Return [X, Y] of the center of cell containing provided text 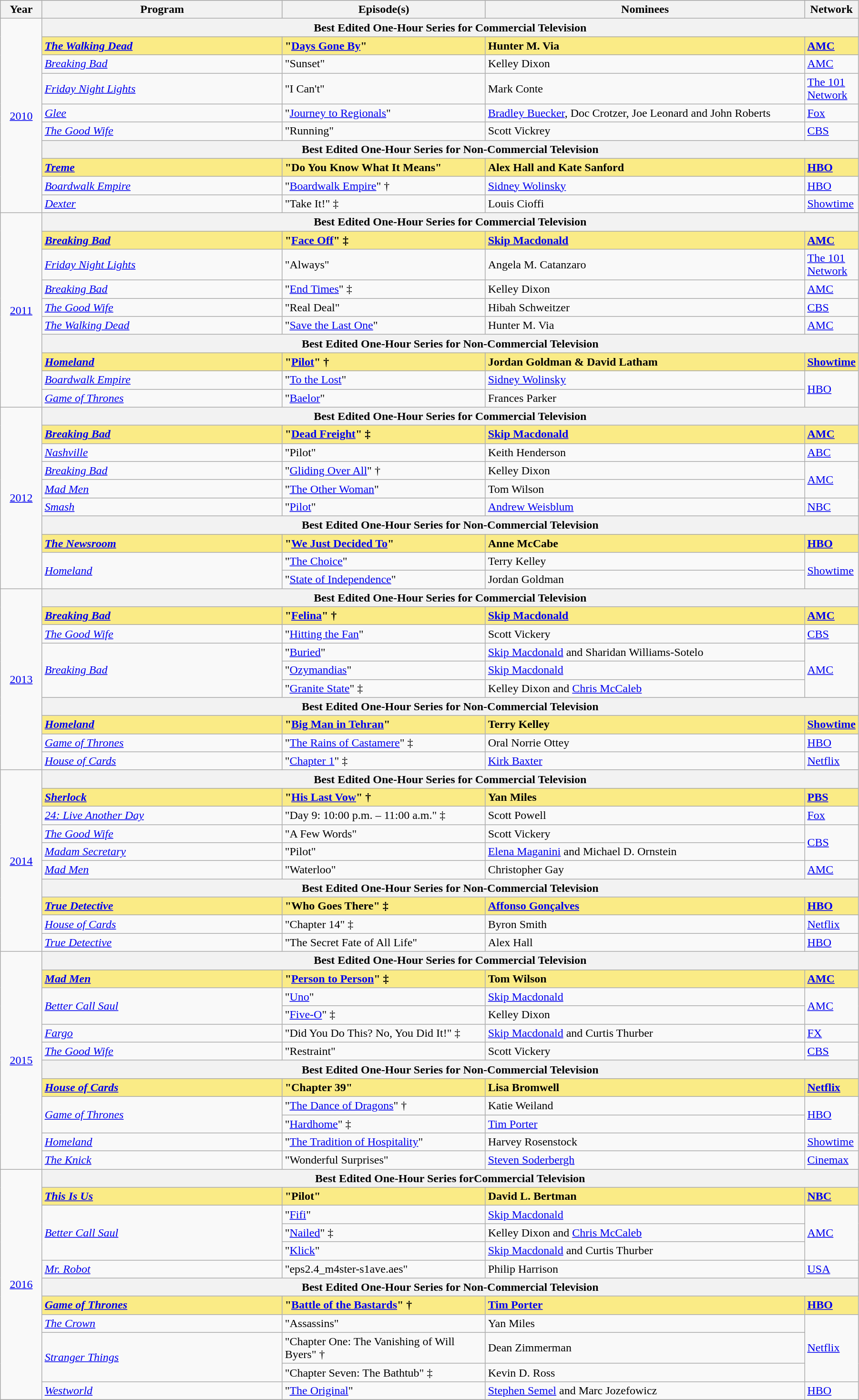
Byron Smith [645, 924]
Scott Powell [645, 815]
Christopher Gay [645, 870]
"Person to Person" ‡ [384, 979]
Dean Zimmerman [645, 1348]
USA [831, 1269]
"Hardhome" ‡ [384, 1124]
The Knick [162, 1160]
Philip Harrison [645, 1269]
"State of Independence" [384, 580]
Bradley Buecker, Doc Crotzer, Joe Leonard and John Roberts [645, 113]
"eps2.4_m4ster-s1ave.aes" [384, 1269]
"The Original" [384, 1390]
"The Dance of Dragons" † [384, 1105]
Steven Soderbergh [645, 1160]
Angela M. Catanzaro [645, 265]
"The Choice" [384, 562]
Treme [162, 167]
"Uno" [384, 997]
Frances Parker [645, 398]
Dexter [162, 204]
"Ozymandias" [384, 670]
This Is Us [162, 1196]
"Baelor" [384, 398]
David L. Bertman [645, 1196]
"Journey to Regionals" [384, 113]
Stephen Semel and Marc Jozefowicz [645, 1390]
"Real Deal" [384, 307]
"To the Lost" [384, 380]
"Waterloo" [384, 870]
"We Just Decided To" [384, 543]
"Chapter 14" ‡ [384, 924]
"Who Goes There" ‡ [384, 906]
"A Few Words" [384, 834]
"Klick" [384, 1251]
Madam Secretary [162, 852]
Smash [162, 507]
Andrew Weisblum [645, 507]
Stranger Things [162, 1357]
"Dead Freight" ‡ [384, 434]
"Hitting the Fan" [384, 634]
"Fifi" [384, 1215]
Alex Hall [645, 942]
2015 [21, 1060]
Nashville [162, 452]
Westworld [162, 1390]
2011 [21, 310]
"Save the Last One" [384, 326]
Kirk Baxter [645, 761]
Hibah Schweitzer [645, 307]
"End Times" ‡ [384, 289]
Sherlock [162, 797]
Kevin D. Ross [645, 1372]
The Crown [162, 1323]
"The Secret Fate of All Life" [384, 942]
"Boardwalk Empire" † [384, 185]
ABC [831, 452]
"Big Man in Tehran" [384, 725]
"Five-O" ‡ [384, 1015]
Network [831, 10]
2014 [21, 861]
"Chapter 1" ‡ [384, 761]
Glee [162, 113]
"Assassins" [384, 1323]
The Newsroom [162, 543]
"Always" [384, 265]
"Take It!" ‡ [384, 204]
"Wonderful Surprises" [384, 1160]
"Battle of the Bastards" † [384, 1305]
24: Live Another Day [162, 815]
Elena Maganini and Michael D. Ornstein [645, 852]
"The Other Woman" [384, 489]
Louis Cioffi [645, 204]
Fargo [162, 1033]
Jordan Goldman [645, 580]
"Day 9: 10:00 p.m. – 11:00 a.m." ‡ [384, 815]
Alex Hall and Kate Sanford [645, 167]
PBS [831, 797]
Oral Norrie Ottey [645, 743]
"The Tradition of Hospitality" [384, 1142]
Mr. Robot [162, 1269]
"Face Off" ‡ [384, 240]
Harvey Rosenstock [645, 1142]
"Granite State" ‡ [384, 688]
Mark Conte [645, 89]
Skip Macdonald and Sharidan Williams-Sotelo [645, 652]
"Restraint" [384, 1051]
"Chapter Seven: The Bathtub" ‡ [384, 1372]
2016 [21, 1285]
Nominees [645, 10]
"The Rains of Castamere" ‡ [384, 743]
"I Can't" [384, 89]
2010 [21, 116]
"Do You Know What It Means" [384, 167]
"Days Gone By" [384, 46]
2013 [21, 680]
"Gliding Over All" † [384, 470]
Program [162, 10]
Cinemax [831, 1160]
Lisa Bromwell [645, 1087]
"Did You Do This? No, You Did It!" ‡ [384, 1033]
"Chapter 39" [384, 1087]
"Running" [384, 131]
"Chapter One: The Vanishing of Will Byers" † [384, 1348]
Year [21, 10]
"Buried" [384, 652]
Scott Vickrey [645, 131]
Affonso Gonçalves [645, 906]
"Pilot" † [384, 362]
"His Last Vow" † [384, 797]
"Sunset" [384, 64]
Episode(s) [384, 10]
Anne McCabe [645, 543]
FX [831, 1033]
"Nailed" ‡ [384, 1233]
Jordan Goldman & David Latham [645, 362]
Best Edited One-Hour Series forCommercial Television [450, 1178]
2012 [21, 498]
Katie Weiland [645, 1105]
"Felina" † [384, 616]
Keith Henderson [645, 452]
